Return (X, Y) of the center of cell containing provided text 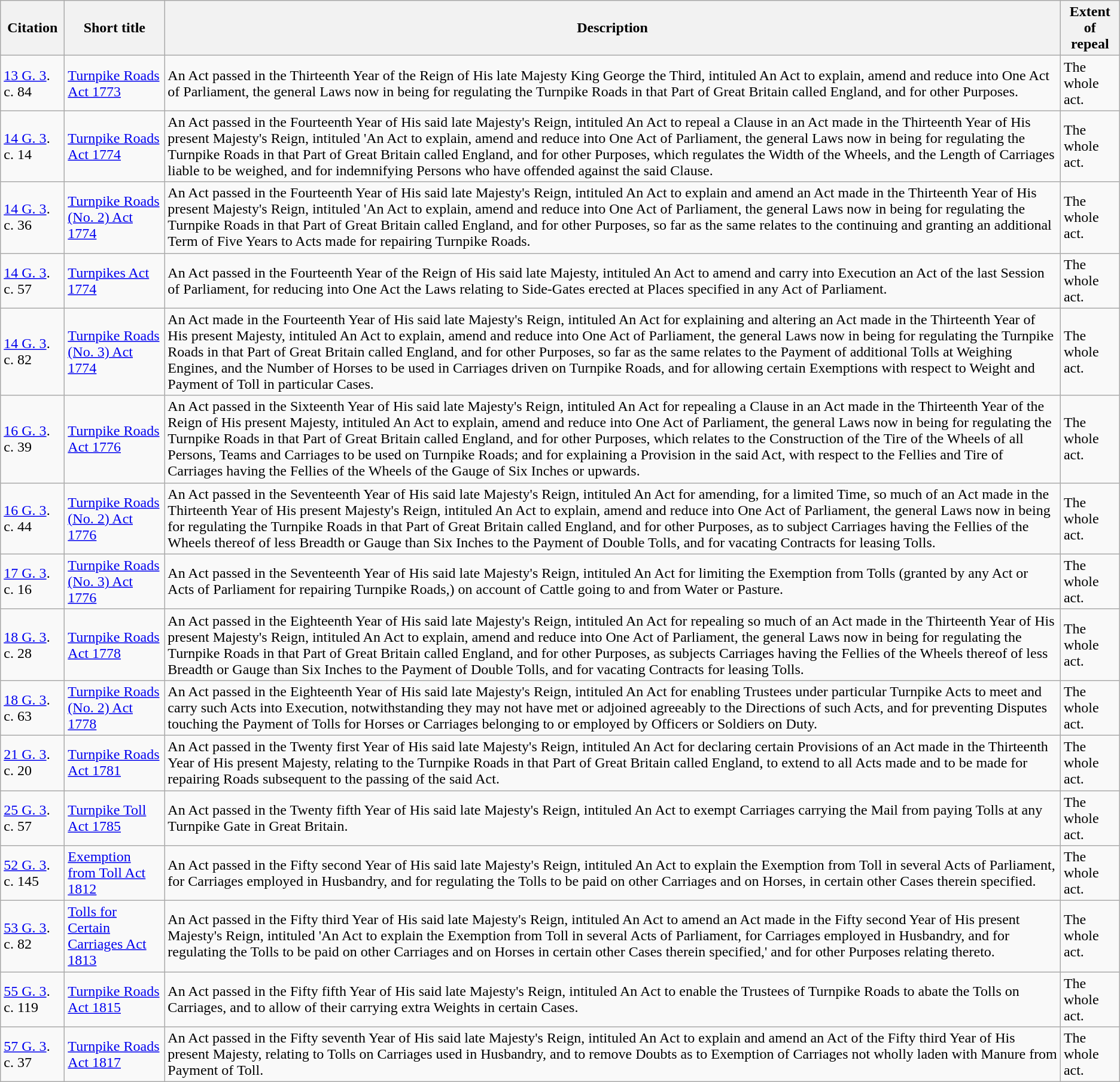
Turnpike Roads Act 1773 (115, 83)
Turnpike Roads (No. 3) Act 1774 (115, 352)
Turnpike Roads (No. 2) Act 1776 (115, 518)
14 G. 3. c. 57 (32, 281)
14 G. 3. c. 14 (32, 146)
53 G. 3. c. 82 (32, 937)
Citation (32, 28)
Description (613, 28)
Tolls for Certain Carriages Act 1813 (115, 937)
18 G. 3. c. 63 (32, 708)
16 G. 3. c. 44 (32, 518)
18 G. 3. c. 28 (32, 645)
Turnpike Roads Act 1815 (115, 999)
Turnpike Roads Act 1778 (115, 645)
17 G. 3. c. 16 (32, 581)
Turnpike Roads (No. 3) Act 1776 (115, 581)
Turnpike Roads Act 1774 (115, 146)
57 G. 3. c. 37 (32, 1054)
Turnpikes Act 1774 (115, 281)
Turnpike Roads (No. 2) Act 1774 (115, 218)
Turnpike Roads Act 1817 (115, 1054)
Exemption from Toll Act 1812 (115, 873)
Turnpike Toll Act 1785 (115, 818)
Turnpike Roads Act 1781 (115, 763)
Turnpike Roads (No. 2) Act 1778 (115, 708)
14 G. 3. c. 36 (32, 218)
13 G. 3. c. 84 (32, 83)
21 G. 3. c. 20 (32, 763)
52 G. 3. c. 145 (32, 873)
Turnpike Roads Act 1776 (115, 439)
16 G. 3. c. 39 (32, 439)
Extent of repeal (1090, 28)
55 G. 3. c. 119 (32, 999)
Short title (115, 28)
14 G. 3. c. 82 (32, 352)
25 G. 3. c. 57 (32, 818)
